Identify which cell holds the provided text, then report its (X, Y) central coordinate. 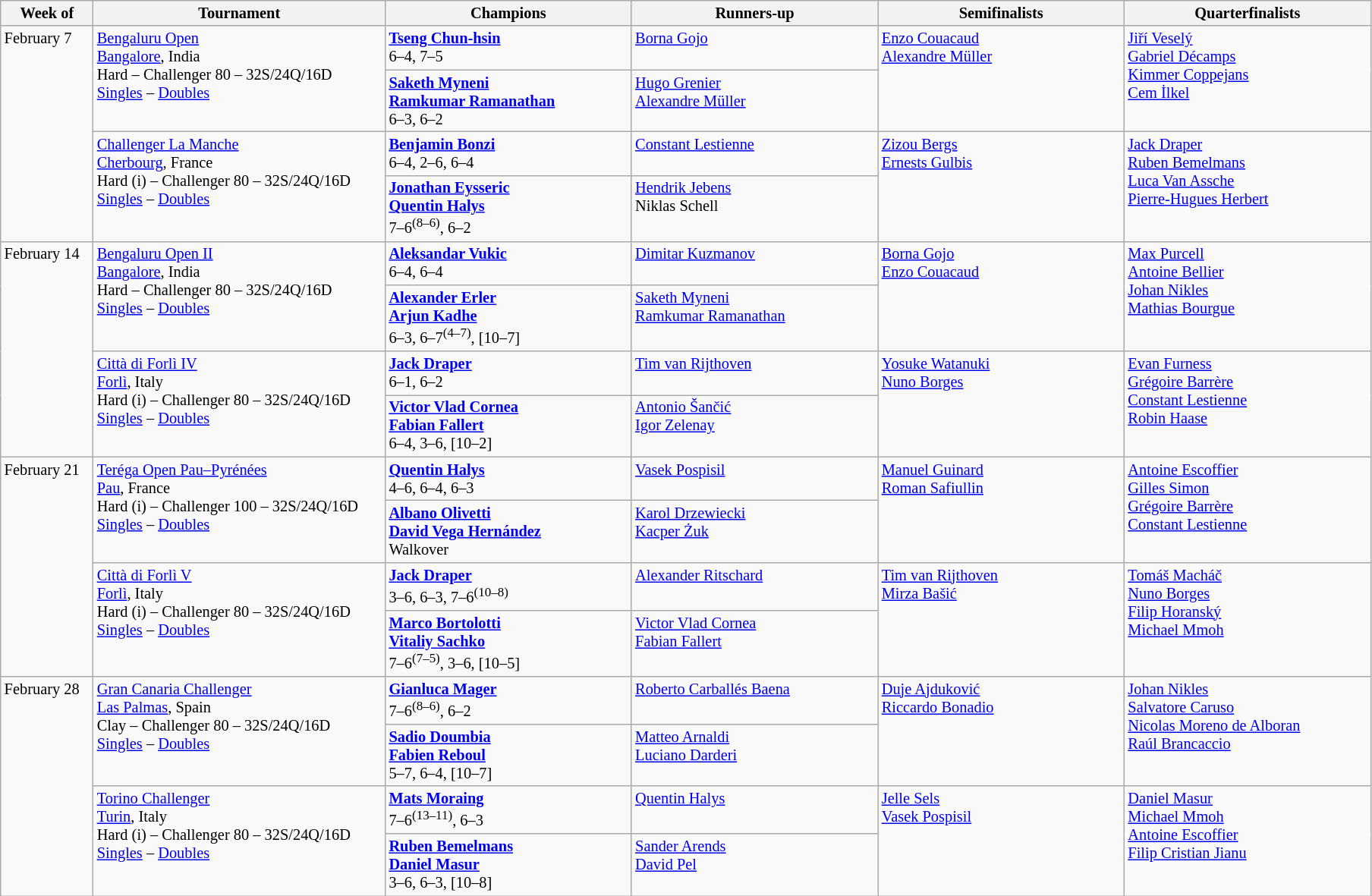
Sander Arends David Pel (754, 865)
Duje Ajduković Riccardo Bonadio (1002, 731)
Tomáš Macháč Nuno Borges Filip Horanský Michael Mmoh (1248, 619)
Borna Gojo (754, 48)
Johan Nikles Salvatore Caruso Nicolas Moreno de Alboran Raúl Brancaccio (1248, 731)
February 28 (47, 786)
February 21 (47, 566)
Città di Forlì IVForlì, Italy Hard (i) – Challenger 80 – 32S/24Q/16DSingles – Doubles (240, 404)
Antonio Šančić Igor Zelenay (754, 426)
Marco Bortolotti Vitaliy Sachko7–6(7–5), 3–6, [10–5] (508, 643)
Alexander Erler Arjun Kadhe6–3, 6–7(4–7), [10–7] (508, 319)
Max Purcell Antoine Bellier Johan Nikles Mathias Bourgue (1248, 296)
Jack Draper Ruben Bemelmans Luca Van Assche Pierre-Hugues Herbert (1248, 187)
Jack Draper3–6, 6–3, 7–6(10–8) (508, 586)
Victor Vlad Cornea Fabian Fallert6–4, 3–6, [10–2] (508, 426)
Hendrik Jebens Niklas Schell (754, 208)
Quentin Halys4–6, 6–4, 6–3 (508, 479)
Jelle Sels Vasek Pospisil (1002, 841)
Gianluca Mager7–6(8–6), 6–2 (508, 700)
February 14 (47, 349)
Tim van Rijthoven (754, 373)
Tournament (240, 13)
Alexander Ritschard (754, 586)
Evan Furness Grégoire Barrère Constant Lestienne Robin Haase (1248, 404)
Quarterfinalists (1248, 13)
Manuel Guinard Roman Safiullin (1002, 510)
Città di Forlì VForlì, Italy Hard (i) – Challenger 80 – 32S/24Q/16DSingles – Doubles (240, 619)
Saketh Myneni Ramkumar Ramanathan (754, 319)
Week of (47, 13)
Torino ChallengerTurin, Italy Hard (i) – Challenger 80 – 32S/24Q/16DSingles – Doubles (240, 841)
Yosuke Watanuki Nuno Borges (1002, 404)
Hugo Grenier Alexandre Müller (754, 101)
Tseng Chun-hsin6–4, 7–5 (508, 48)
Saketh Myneni Ramkumar Ramanathan6–3, 6–2 (508, 101)
Runners-up (754, 13)
Gran Canaria ChallengerLas Palmas, Spain Clay – Challenger 80 – 32S/24Q/16DSingles – Doubles (240, 731)
Albano Olivetti David Vega HernándezWalkover (508, 532)
Antoine Escoffier Gilles Simon Grégoire Barrère Constant Lestienne (1248, 510)
Borna Gojo Enzo Couacaud (1002, 296)
Aleksandar Vukic6–4, 6–4 (508, 263)
Vasek Pospisil (754, 479)
Challenger La MancheCherbourg, France Hard (i) – Challenger 80 – 32S/24Q/16DSingles – Doubles (240, 187)
Ruben Bemelmans Daniel Masur3–6, 6–3, [10–8] (508, 865)
Dimitar Kuzmanov (754, 263)
Jack Draper6–1, 6–2 (508, 373)
Daniel Masur Michael Mmoh Antoine Escoffier Filip Cristian Jianu (1248, 841)
February 7 (47, 134)
Benjamin Bonzi6–4, 2–6, 6–4 (508, 153)
Bengaluru OpenBangalore, India Hard – Challenger 80 – 32S/24Q/16DSingles – Doubles (240, 79)
Bengaluru Open IIBangalore, India Hard – Challenger 80 – 32S/24Q/16DSingles – Doubles (240, 296)
Quentin Halys (754, 810)
Zizou Bergs Ernests Gulbis (1002, 187)
Tim van Rijthoven Mirza Bašić (1002, 619)
Jiří Veselý Gabriel Décamps Kimmer Coppejans Cem İlkel (1248, 79)
Matteo Arnaldi Luciano Darderi (754, 755)
Constant Lestienne (754, 153)
Champions (508, 13)
Mats Moraing7–6(13–11), 6–3 (508, 810)
Sadio Doumbia Fabien Reboul5–7, 6–4, [10–7] (508, 755)
Semifinalists (1002, 13)
Roberto Carballés Baena (754, 700)
Teréga Open Pau–PyrénéesPau, France Hard (i) – Challenger 100 – 32S/24Q/16DSingles – Doubles (240, 510)
Karol Drzewiecki Kacper Żuk (754, 532)
Jonathan Eysseric Quentin Halys7–6(8–6), 6–2 (508, 208)
Enzo Couacaud Alexandre Müller (1002, 79)
Victor Vlad Cornea Fabian Fallert (754, 643)
